Pinpoint the cell where the given text exists, returning its (X, Y) midpoint coordinate. 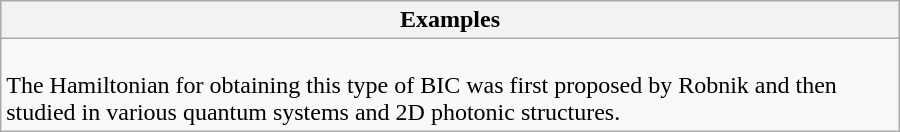
The Hamiltonian for obtaining this type of BIC was first proposed by Robnik and then studied in various quantum systems and 2D photonic structures. (450, 85)
Examples (450, 20)
